Return (X, Y) of the center of cell containing provided text 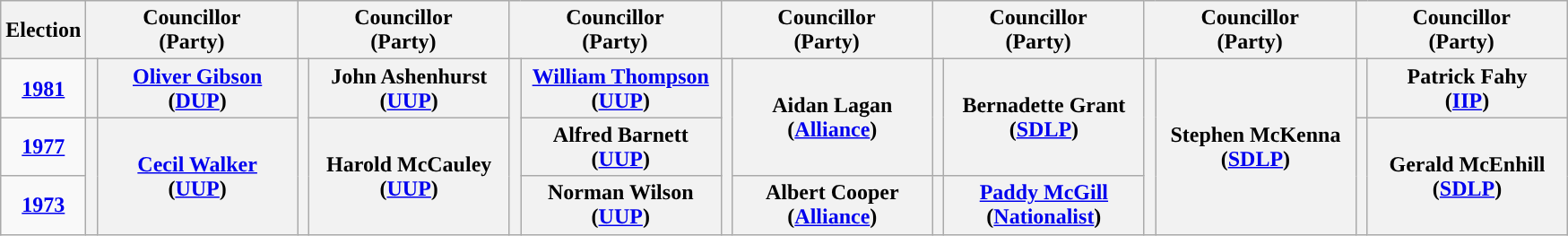
Oliver Gibson (DUP) (197, 88)
Election (43, 31)
Bernadette Grant (SDLP) (1044, 118)
Cecil Walker (UUP) (197, 176)
Gerald McEnhill (SDLP) (1468, 176)
Stephen McKenna (SDLP) (1256, 147)
Paddy McGill (Nationalist) (1044, 205)
Albert Cooper (Alliance) (833, 205)
John Ashenhurst (UUP) (409, 88)
1977 (43, 147)
Alfred Barnett (UUP) (620, 147)
Norman Wilson (UUP) (620, 205)
1981 (43, 88)
Harold McCauley (UUP) (409, 176)
Patrick Fahy (IIP) (1468, 88)
1973 (43, 205)
William Thompson (UUP) (620, 88)
Aidan Lagan (Alliance) (833, 118)
